Find where the given text appears and provide that cell's center as (X, Y) coordinate. 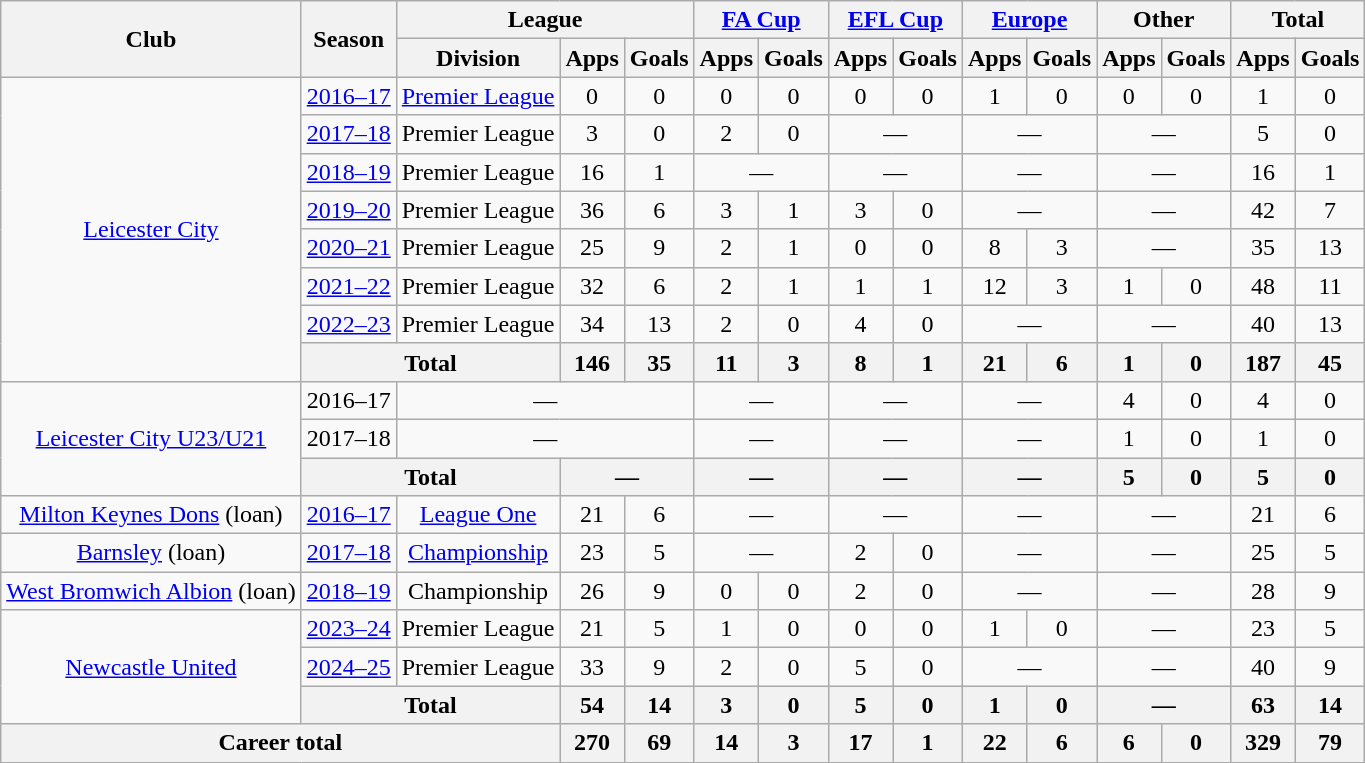
12 (994, 286)
329 (1263, 743)
22 (994, 743)
69 (659, 743)
FA Cup (761, 20)
63 (1263, 705)
League One (478, 515)
26 (592, 591)
Club (151, 39)
Season (348, 39)
Newcastle United (151, 667)
League (545, 20)
79 (1330, 743)
28 (1263, 591)
Barnsley (loan) (151, 553)
42 (1263, 210)
2022–23 (348, 324)
187 (1263, 362)
7 (1330, 210)
54 (592, 705)
2023–24 (348, 629)
36 (592, 210)
Leicester City U23/U21 (151, 438)
48 (1263, 286)
Europe (1029, 20)
Leicester City (151, 229)
Milton Keynes Dons (loan) (151, 515)
34 (592, 324)
EFL Cup (895, 20)
Career total (280, 743)
West Bromwich Albion (loan) (151, 591)
2019–20 (348, 210)
2021–22 (348, 286)
45 (1330, 362)
2024–25 (348, 667)
Division (478, 58)
146 (592, 362)
33 (592, 667)
2020–21 (348, 248)
Other (1164, 20)
32 (592, 286)
17 (860, 743)
270 (592, 743)
